Search for the cell housing the specified text and yield its (x, y) center coordinate. 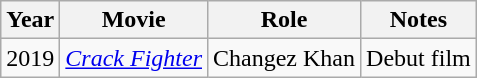
Notes (419, 20)
Crack Fighter (134, 58)
Year (30, 20)
Movie (134, 20)
2019 (30, 58)
Debut film (419, 58)
Changez Khan (284, 58)
Role (284, 20)
